Capture the cell that displays the provided text and extract its (x, y) central coordinate. 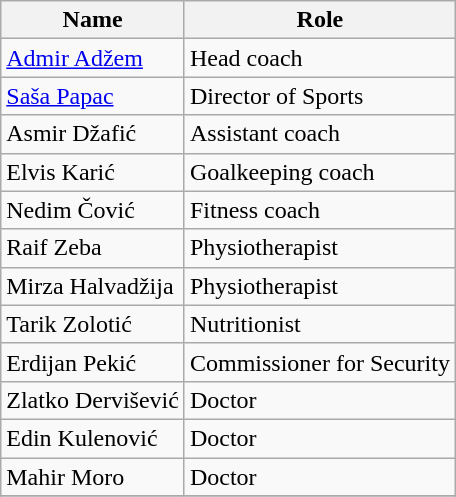
Goalkeeping coach (320, 172)
Head coach (320, 58)
Director of Sports (320, 96)
Admir Adžem (93, 58)
Role (320, 20)
Name (93, 20)
Commissioner for Security (320, 362)
Nedim Čović (93, 210)
Nutritionist (320, 324)
Saša Papac (93, 96)
Raif Zeba (93, 248)
Mahir Moro (93, 477)
Zlatko Dervišević (93, 400)
Erdijan Pekić (93, 362)
Assistant coach (320, 134)
Mirza Halvadžija (93, 286)
Fitness coach (320, 210)
Asmir Džafić (93, 134)
Tarik Zolotić (93, 324)
Edin Kulenović (93, 438)
Elvis Karić (93, 172)
